Return the (x, y) coordinate for the center point of the cell that contains the specified text.  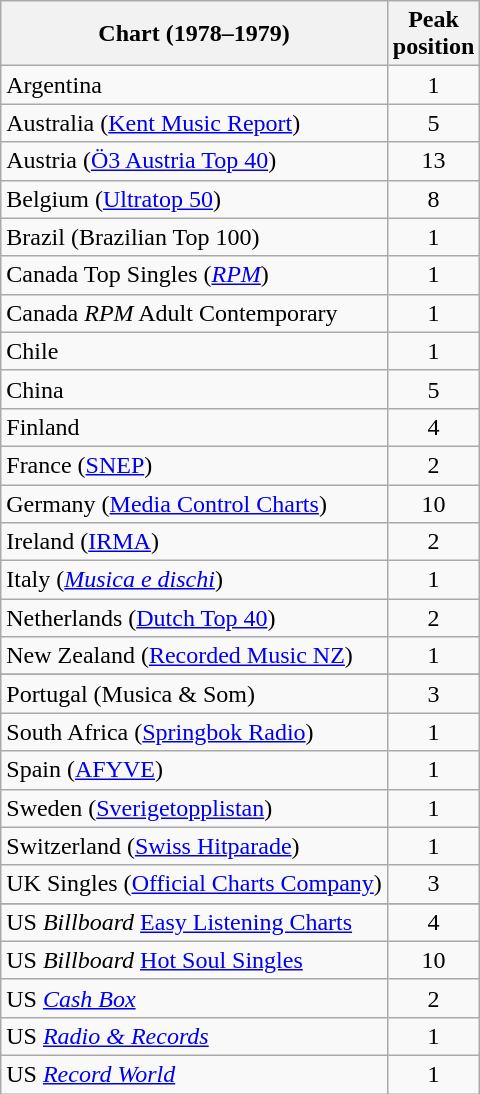
Portugal (Musica & Som) (194, 694)
Netherlands (Dutch Top 40) (194, 618)
South Africa (Springbok Radio) (194, 732)
8 (433, 199)
Italy (Musica e dischi) (194, 580)
Australia (Kent Music Report) (194, 123)
Peakposition (433, 34)
Switzerland (Swiss Hitparade) (194, 846)
China (194, 389)
UK Singles (Official Charts Company) (194, 884)
Finland (194, 427)
Brazil (Brazilian Top 100) (194, 237)
Spain (AFYVE) (194, 770)
US Cash Box (194, 998)
Austria (Ö3 Austria Top 40) (194, 161)
France (SNEP) (194, 465)
Canada Top Singles (RPM) (194, 275)
US Billboard Hot Soul Singles (194, 960)
Sweden (Sverigetopplistan) (194, 808)
New Zealand (Recorded Music NZ) (194, 656)
13 (433, 161)
Chart (1978–1979) (194, 34)
Argentina (194, 85)
US Record World (194, 1074)
US Radio & Records (194, 1036)
Ireland (IRMA) (194, 542)
Belgium (Ultratop 50) (194, 199)
Chile (194, 351)
Canada RPM Adult Contemporary (194, 313)
Germany (Media Control Charts) (194, 503)
US Billboard Easy Listening Charts (194, 922)
